Identify which cell holds the provided text, then report its [x, y] central coordinate. 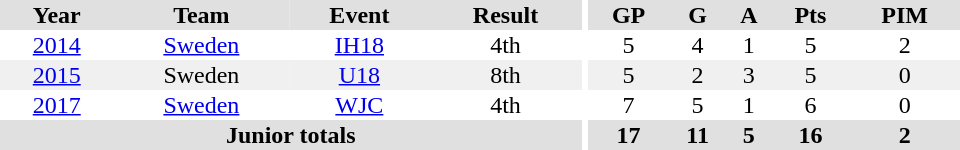
Event [359, 15]
Pts [810, 15]
16 [810, 135]
8th [505, 75]
WJC [359, 105]
2015 [56, 75]
17 [628, 135]
GP [628, 15]
Year [56, 15]
2014 [56, 45]
4 [698, 45]
7 [628, 105]
Team [201, 15]
3 [748, 75]
A [748, 15]
6 [810, 105]
11 [698, 135]
G [698, 15]
U18 [359, 75]
Result [505, 15]
IH18 [359, 45]
Junior totals [291, 135]
2017 [56, 105]
PIM [904, 15]
